From the cell containing the given text, extract its center point as [X, Y] coordinate. 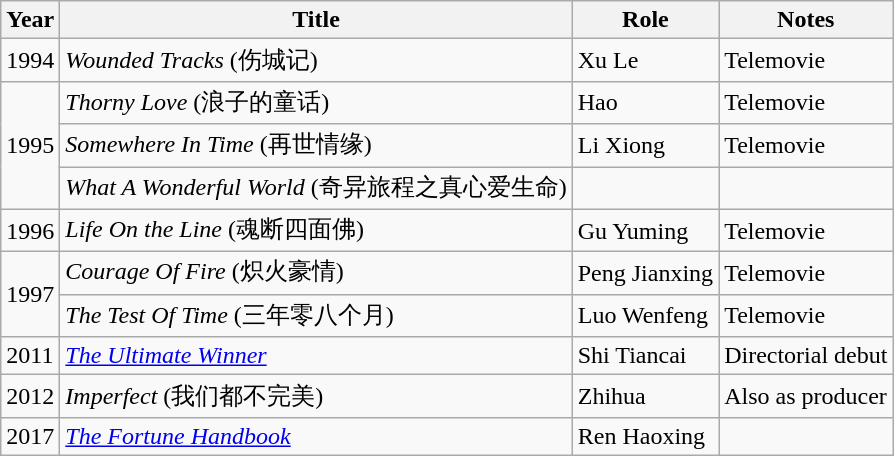
What A Wonderful World (奇异旅程之真心爱生命) [316, 188]
Role [645, 20]
1994 [30, 60]
Zhihua [645, 396]
Peng Jianxing [645, 274]
Title [316, 20]
The Ultimate Winner [316, 356]
Shi Tiancai [645, 356]
Year [30, 20]
Li Xiong [645, 146]
Hao [645, 102]
The Test Of Time (三年零八个月) [316, 316]
Imperfect (我们都不完美) [316, 396]
Directorial debut [806, 356]
Courage Of Fire (炽火豪情) [316, 274]
2017 [30, 436]
Ren Haoxing [645, 436]
Luo Wenfeng [645, 316]
1996 [30, 230]
2011 [30, 356]
Somewhere In Time (再世情缘) [316, 146]
Gu Yuming [645, 230]
Xu Le [645, 60]
Also as producer [806, 396]
The Fortune Handbook [316, 436]
Life On the Line (魂断四面佛) [316, 230]
Wounded Tracks (伤城记) [316, 60]
1995 [30, 145]
2012 [30, 396]
Notes [806, 20]
1997 [30, 294]
Thorny Love (浪子的童话) [316, 102]
